Pinpoint the cell where the given text exists, returning its (x, y) midpoint coordinate. 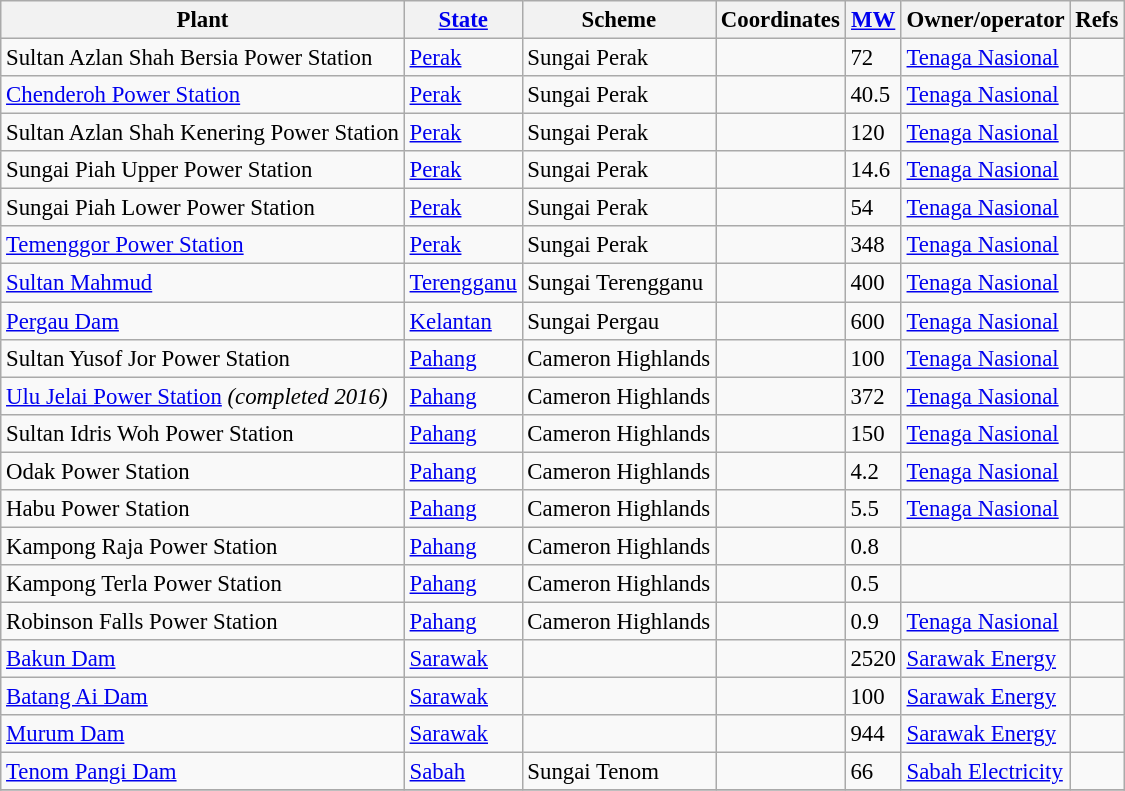
MW (873, 20)
40.5 (873, 95)
Batang Ai Dam (203, 697)
Robinson Falls Power Station (203, 621)
Sultan Yusof Jor Power Station (203, 358)
Odak Power Station (203, 471)
4.2 (873, 471)
Sultan Azlan Shah Bersia Power Station (203, 58)
Sultan Azlan Shah Kenering Power Station (203, 133)
Terengganu (463, 283)
150 (873, 433)
348 (873, 245)
Pergau Dam (203, 321)
Sungai Piah Lower Power Station (203, 208)
Sabah (463, 772)
120 (873, 133)
Sungai Tenom (618, 772)
372 (873, 396)
54 (873, 208)
944 (873, 734)
Sungai Terengganu (618, 283)
Chenderoh Power Station (203, 95)
0.9 (873, 621)
Sungai Piah Upper Power Station (203, 170)
Sultan Mahmud (203, 283)
Plant (203, 20)
State (463, 20)
Bakun Dam (203, 659)
600 (873, 321)
Kelantan (463, 321)
Habu Power Station (203, 509)
66 (873, 772)
0.8 (873, 546)
Scheme (618, 20)
Refs (1097, 20)
0.5 (873, 584)
Kampong Terla Power Station (203, 584)
Ulu Jelai Power Station (completed 2016) (203, 396)
Tenom Pangi Dam (203, 772)
Sultan Idris Woh Power Station (203, 433)
Coordinates (781, 20)
2520 (873, 659)
14.6 (873, 170)
Sabah Electricity (986, 772)
Owner/operator (986, 20)
Murum Dam (203, 734)
Kampong Raja Power Station (203, 546)
Temenggor Power Station (203, 245)
Sungai Pergau (618, 321)
400 (873, 283)
72 (873, 58)
5.5 (873, 509)
